Extract the (x, y) coordinate from the center of the cell holding the provided text.  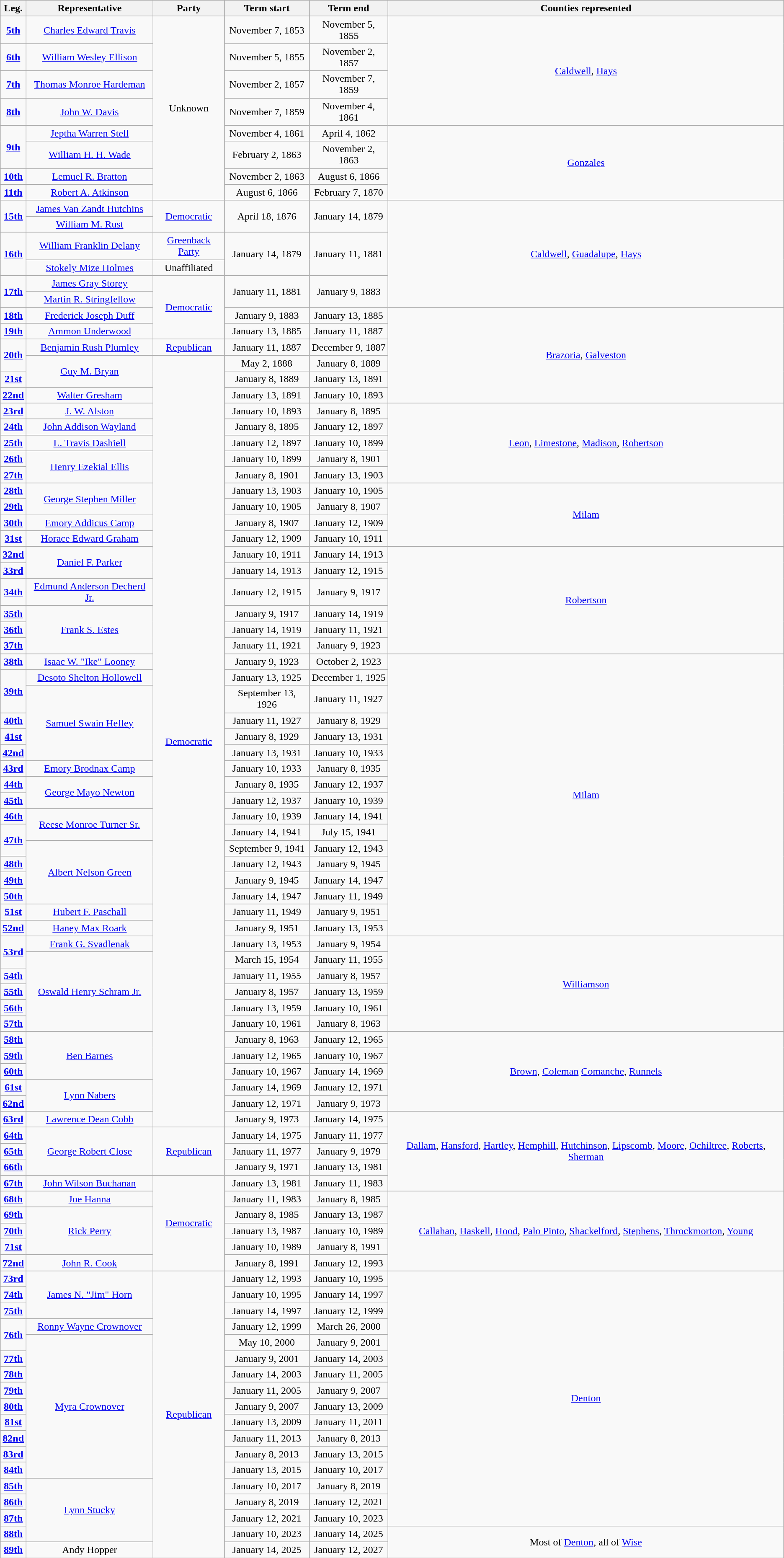
April 4, 1862 (348, 133)
53rd (13, 952)
J. W. Alston (90, 411)
January 11, 2013 (267, 1438)
L. Travis Dashiell (90, 443)
October 2, 1923 (348, 661)
January 9, 1979 (348, 1151)
George Robert Close (90, 1151)
19th (13, 331)
James N. "Jim" Horn (90, 1294)
81st (13, 1422)
5th (13, 30)
Haney Max Roark (90, 928)
71st (13, 1247)
35th (13, 614)
37th (13, 646)
Henry Ezekial Ellis (90, 467)
29th (13, 506)
6th (13, 57)
54th (13, 976)
April 18, 1876 (267, 216)
Desoto Shelton Hollowell (90, 677)
55th (13, 992)
59th (13, 1055)
March 15, 1954 (267, 960)
Unknown (188, 109)
John W. Davis (90, 111)
January 9, 1954 (348, 944)
Rick Perry (90, 1231)
31st (13, 539)
8th (13, 111)
John Addison Wayland (90, 427)
March 26, 2000 (348, 1327)
86th (13, 1502)
George Mayo Newton (90, 792)
Samuel Swain Hefley (90, 723)
16th (13, 254)
27th (13, 475)
Party (188, 8)
61st (13, 1088)
Thomas Monroe Hardeman (90, 85)
Denton (586, 1398)
Frederick Joseph Duff (90, 315)
58th (13, 1039)
64th (13, 1135)
44th (13, 784)
41st (13, 736)
November 7, 1853 (267, 30)
45th (13, 801)
84th (13, 1470)
John R. Cook (90, 1263)
James Gray Storey (90, 284)
Frank S. Estes (90, 630)
January 12, 2027 (348, 1550)
Caldwell, Guadalupe, Hays (586, 254)
Gonzales (586, 163)
Hubert F. Paschall (90, 912)
January 9, 1971 (267, 1167)
48th (13, 864)
Lynn Nabers (90, 1096)
63rd (13, 1119)
Ammon Underwood (90, 331)
43rd (13, 768)
William Wesley Ellison (90, 57)
William H. H. Wade (90, 155)
George Stephen Miller (90, 499)
23rd (13, 411)
John Wilson Buchanan (90, 1183)
May 10, 2000 (267, 1343)
78th (13, 1375)
87th (13, 1518)
88th (13, 1534)
60th (13, 1072)
80th (13, 1406)
Robert A. Atkinson (90, 192)
68th (13, 1199)
Martin R. Stringfellow (90, 300)
77th (13, 1359)
Myra Crownover (90, 1407)
30th (13, 522)
Horace Edward Graham (90, 539)
Emory Brodnax Camp (90, 768)
Isaac W. "Ike" Looney (90, 661)
Daniel F. Parker (90, 563)
Jeptha Warren Stell (90, 133)
62nd (13, 1103)
49th (13, 880)
22nd (13, 395)
17th (13, 292)
10th (13, 176)
Robertson (586, 600)
47th (13, 840)
September 9, 1941 (267, 848)
James Van Zandt Hutchins (90, 208)
26th (13, 459)
Ronny Wayne Crownover (90, 1327)
Andy Hopper (90, 1550)
9th (13, 147)
57th (13, 1023)
Dallam, Hansford, Hartley, Hemphill, Hutchinson, Lipscomb, Moore, Ochiltree, Roberts, Sherman (586, 1151)
89th (13, 1550)
51st (13, 912)
66th (13, 1167)
36th (13, 630)
39th (13, 691)
Leg. (13, 8)
73rd (13, 1279)
56th (13, 1008)
December 1, 1925 (348, 677)
Oswald Henry Schram Jr. (90, 992)
65th (13, 1151)
Lemuel R. Bratton (90, 176)
Reese Monroe Turner Sr. (90, 824)
21st (13, 379)
February 7, 1870 (348, 192)
28th (13, 491)
Joe Hanna (90, 1199)
67th (13, 1183)
Term start (267, 8)
38th (13, 661)
Lawrence Dean Cobb (90, 1119)
69th (13, 1215)
Charles Edward Travis (90, 30)
11th (13, 192)
December 9, 1887 (348, 347)
46th (13, 816)
Frank G. Svadlenak (90, 944)
Caldwell, Hays (586, 71)
32nd (13, 555)
Brazoria, Galveston (586, 355)
William Franklin Delany (90, 245)
July 15, 1941 (348, 832)
Brown, Coleman Comanche, Runnels (586, 1071)
82nd (13, 1438)
74th (13, 1294)
Albert Nelson Green (90, 872)
15th (13, 216)
72nd (13, 1263)
75th (13, 1311)
40th (13, 721)
83rd (13, 1454)
Representative (90, 8)
January 11, 2011 (348, 1422)
42nd (13, 752)
Emory Addicus Camp (90, 522)
Leon, Limestone, Madison, Robertson (586, 443)
Ben Barnes (90, 1055)
Most of Denton, all of Wise (586, 1542)
18th (13, 315)
Counties represented (586, 8)
79th (13, 1390)
Lynn Stucky (90, 1510)
January 13, 1925 (267, 677)
Unaffiliated (188, 268)
September 13, 1926 (267, 699)
Callahan, Haskell, Hood, Palo Pinto, Shackelford, Stephens, Throckmorton, Young (586, 1231)
Stokely Mize Holmes (90, 268)
20th (13, 355)
May 2, 1888 (267, 363)
70th (13, 1231)
33rd (13, 571)
Benjamin Rush Plumley (90, 347)
Guy M. Bryan (90, 371)
Greenback Party (188, 245)
Term end (348, 8)
Williamson (586, 984)
85th (13, 1486)
February 2, 1863 (267, 155)
76th (13, 1335)
Edmund Anderson Decherd Jr. (90, 592)
50th (13, 896)
52nd (13, 928)
24th (13, 427)
7th (13, 85)
William M. Rust (90, 224)
25th (13, 443)
34th (13, 592)
Walter Gresham (90, 395)
